Provide the [x, y] coordinate of the cell's center where the given text is located.  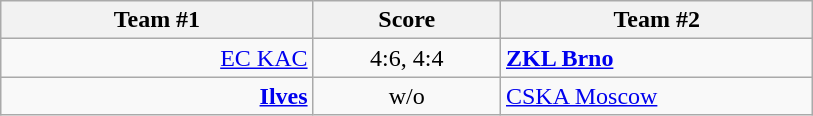
Team #1 [157, 20]
Ilves [157, 96]
ZKL Brno [656, 58]
w/o [406, 96]
CSKA Moscow [656, 96]
Score [406, 20]
EC KAC [157, 58]
Team #2 [656, 20]
4:6, 4:4 [406, 58]
